Search for the cell housing the specified text and yield its [x, y] center coordinate. 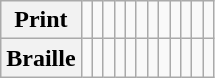
Braille [41, 58]
Print [41, 20]
